Search for the cell housing the specified text and yield its (x, y) center coordinate. 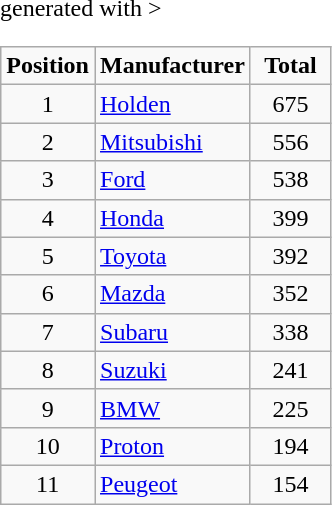
Proton (172, 446)
556 (290, 142)
3 (48, 180)
154 (290, 484)
6 (48, 294)
4 (48, 218)
Toyota (172, 256)
Subaru (172, 332)
225 (290, 408)
Suzuki (172, 370)
Position (48, 66)
9 (48, 408)
Honda (172, 218)
241 (290, 370)
2 (48, 142)
Mazda (172, 294)
352 (290, 294)
Manufacturer (172, 66)
Total (290, 66)
5 (48, 256)
10 (48, 446)
338 (290, 332)
Mitsubishi (172, 142)
11 (48, 484)
7 (48, 332)
Ford (172, 180)
Peugeot (172, 484)
Holden (172, 104)
8 (48, 370)
392 (290, 256)
194 (290, 446)
1 (48, 104)
399 (290, 218)
BMW (172, 408)
675 (290, 104)
538 (290, 180)
